Pinpoint the cell where the given text exists, returning its [x, y] midpoint coordinate. 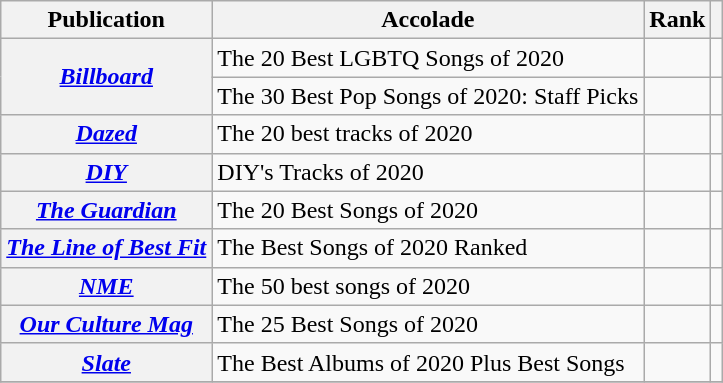
The Guardian [106, 210]
The Best Songs of 2020 Ranked [428, 248]
The 20 Best LGBTQ Songs of 2020 [428, 58]
The 30 Best Pop Songs of 2020: Staff Picks [428, 96]
Slate [106, 362]
Dazed [106, 134]
Accolade [428, 20]
The 50 best songs of 2020 [428, 286]
Publication [106, 20]
The Line of Best Fit [106, 248]
Rank [678, 20]
The 20 best tracks of 2020 [428, 134]
The 20 Best Songs of 2020 [428, 210]
The 25 Best Songs of 2020 [428, 324]
NME [106, 286]
DIY [106, 172]
Our Culture Mag [106, 324]
DIY's Tracks of 2020 [428, 172]
The Best Albums of 2020 Plus Best Songs [428, 362]
Billboard [106, 77]
